Identify which cell holds the provided text, then report its (x, y) central coordinate. 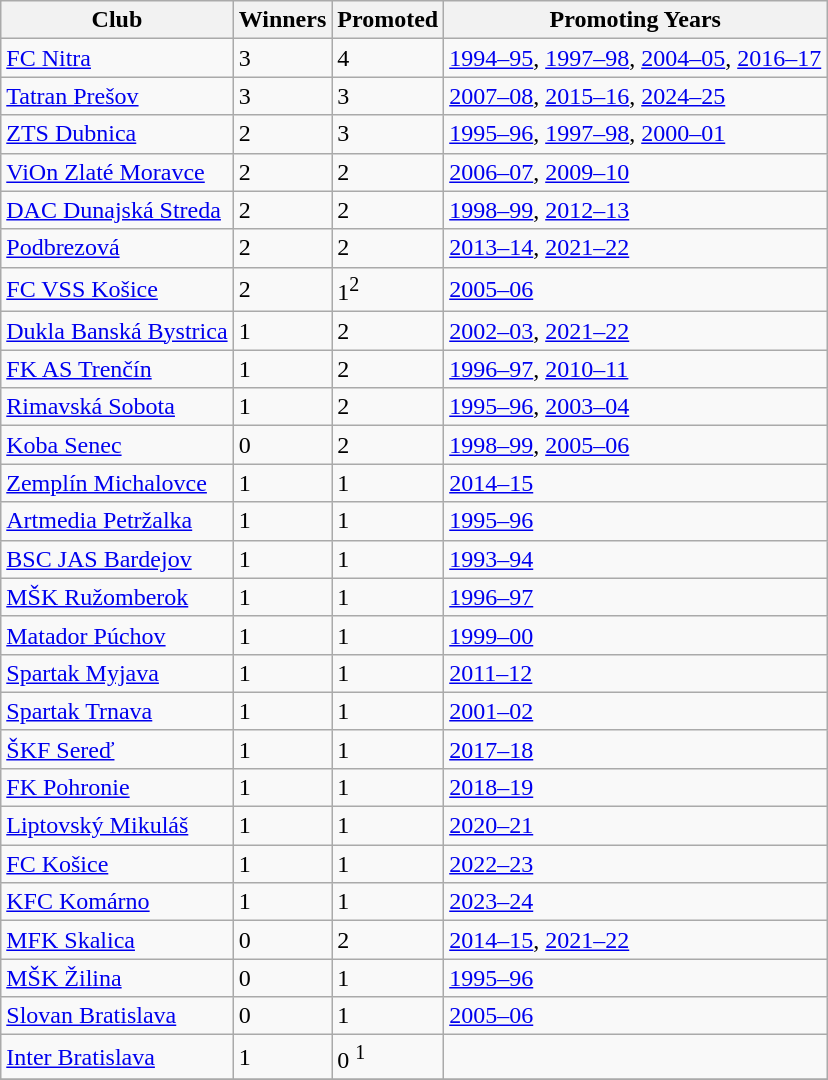
Rimavská Sobota (117, 407)
FK Pohronie (117, 787)
Liptovský Mikuláš (117, 826)
2023–24 (636, 902)
Winners (282, 20)
Spartak Myjava (117, 673)
Artmedia Petržalka (117, 521)
Promoted (388, 20)
FC VSS Košice (117, 290)
Spartak Trnava (117, 711)
1998–99, 2012–13 (636, 210)
Podbrezová (117, 248)
Promoting Years (636, 20)
1998–99, 2005–06 (636, 445)
BSC JAS Bardejov (117, 559)
KFC Komárno (117, 902)
2017–18 (636, 749)
0 1 (388, 1058)
1995–96, 2003–04 (636, 407)
2013–14, 2021–22 (636, 248)
Zemplín Michalovce (117, 483)
FC Košice (117, 864)
2006–07, 2009–10 (636, 172)
Matador Púchov (117, 635)
FC Nitra (117, 58)
Slovan Bratislava (117, 1016)
2002–03, 2021–22 (636, 331)
Koba Senec (117, 445)
Dukla Banská Bystrica (117, 331)
1994–95, 1997–98, 2004–05, 2016–17 (636, 58)
12 (388, 290)
FK AS Trenčín (117, 369)
2014–15 (636, 483)
2001–02 (636, 711)
ZTS Dubnica (117, 134)
2022–23 (636, 864)
2020–21 (636, 826)
DAC Dunajská Streda (117, 210)
2011–12 (636, 673)
Tatran Prešov (117, 96)
Inter Bratislava (117, 1058)
MŠK Ružomberok (117, 597)
Club (117, 20)
2007–08, 2015–16, 2024–25 (636, 96)
1996–97, 2010–11 (636, 369)
MFK Skalica (117, 940)
MŠK Žilina (117, 978)
1996–97 (636, 597)
1993–94 (636, 559)
2014–15, 2021–22 (636, 940)
ŠKF Sereď (117, 749)
2018–19 (636, 787)
1999–00 (636, 635)
4 (388, 58)
ViOn Zlaté Moravce (117, 172)
1995–96, 1997–98, 2000–01 (636, 134)
